Locate the cell with the specified text and output its [X, Y] center coordinate. 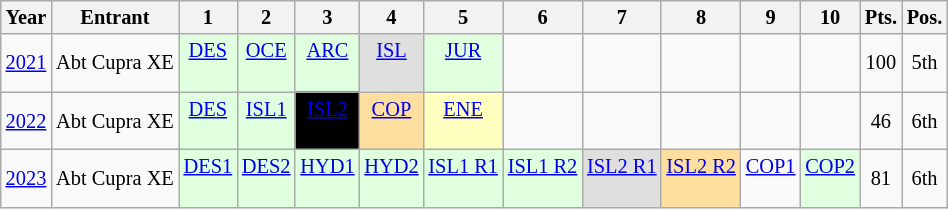
5 [462, 17]
OCE [266, 63]
DES1 [208, 178]
2 [266, 17]
COP2 [830, 178]
8 [700, 17]
7 [622, 17]
46 [881, 121]
3 [327, 17]
2022 [26, 121]
1 [208, 17]
ISL1 R1 [462, 178]
HYD1 [327, 178]
ISL2 R1 [622, 178]
ISL2 R2 [700, 178]
ISL2 [327, 121]
COP [391, 121]
10 [830, 17]
ARC [327, 63]
COP1 [771, 178]
81 [881, 178]
6 [542, 17]
Pos. [924, 17]
ISL [391, 63]
Pts. [881, 17]
Entrant [114, 17]
DES2 [266, 178]
HYD2 [391, 178]
9 [771, 17]
ENE [462, 121]
Year [26, 17]
2023 [26, 178]
ISL1 R2 [542, 178]
2021 [26, 63]
JUR [462, 63]
5th [924, 63]
4 [391, 17]
ISL1 [266, 121]
100 [881, 63]
